Search for the cell housing the specified text and yield its [X, Y] center coordinate. 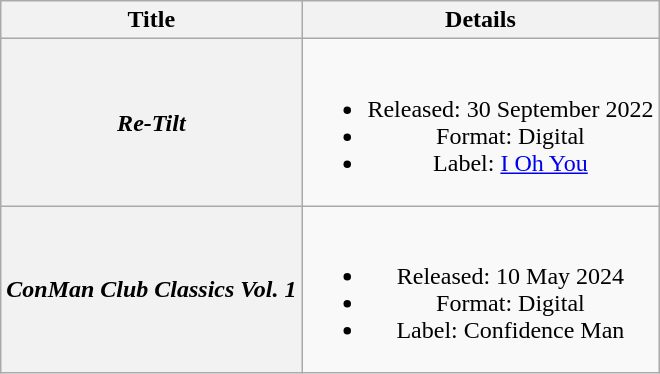
Released: 30 September 2022Format: DigitalLabel: I Oh You [480, 122]
Title [152, 20]
Re-Tilt [152, 122]
Released: 10 May 2024Format: DigitalLabel: Confidence Man [480, 290]
ConMan Club Classics Vol. 1 [152, 290]
Details [480, 20]
